Capture the cell that displays the provided text and extract its (X, Y) central coordinate. 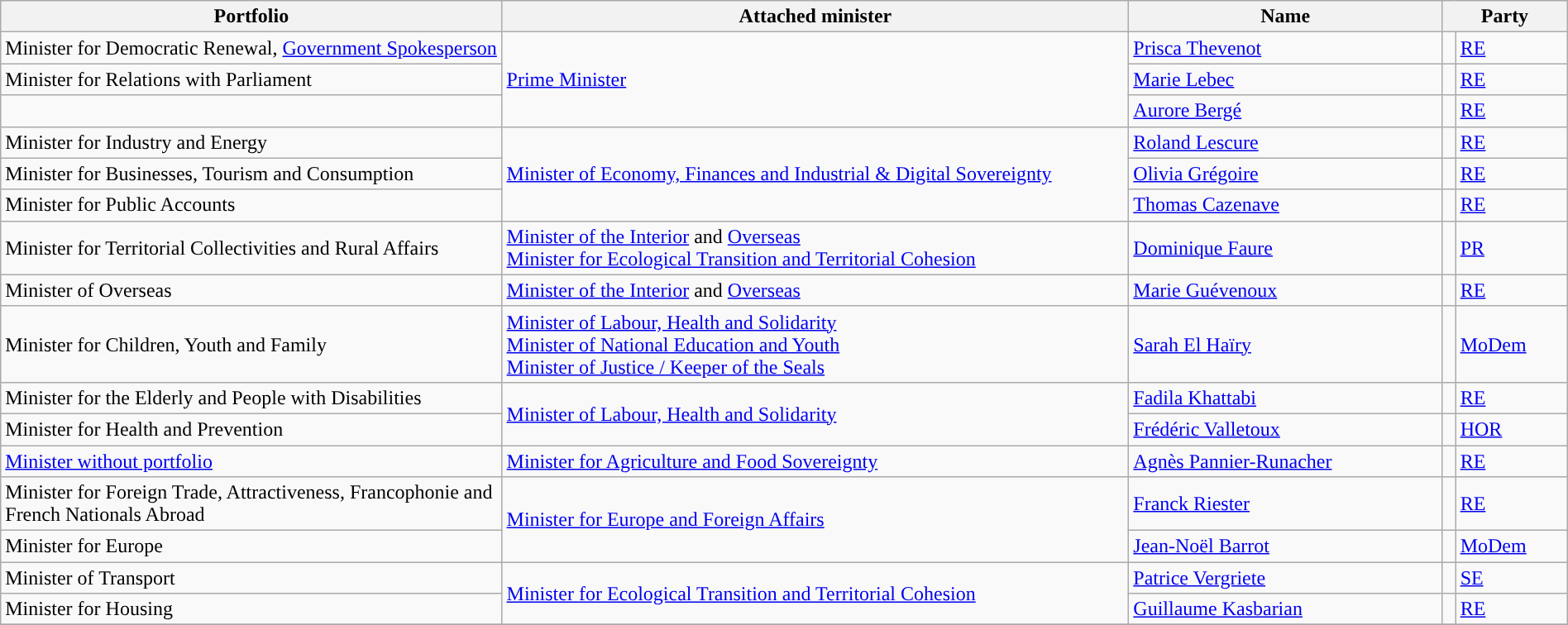
Prime Minister (815, 79)
Minister for Ecological Transition and Territorial Cohesion (815, 594)
Minister for Health and Prevention (251, 429)
Minister of Overseas (251, 290)
Attached minister (815, 17)
Minister of Labour, Health and SolidarityMinister of National Education and YouthMinister of Justice / Keeper of the Seals (815, 344)
Jean-Noël Barrot (1285, 546)
Portfolio (251, 17)
Dominique Faure (1285, 248)
Agnès Pannier-Runacher (1285, 460)
Minister for Agriculture and Food Sovereignty (815, 460)
Aurore Bergé (1285, 111)
Minister for Europe and Foreign Affairs (815, 519)
Minister for Businesses, Tourism and Consumption (251, 174)
SE (1512, 578)
Minister for Children, Youth and Family (251, 344)
Minister for Industry and Energy (251, 142)
Minister of the Interior and OverseasMinister for Ecological Transition and Territorial Cohesion (815, 248)
Minister for Democratic Renewal, Government Spokesperson (251, 48)
Minister for the Elderly and People with Disabilities (251, 398)
PR (1512, 248)
Roland Lescure (1285, 142)
Thomas Cazenave (1285, 205)
Minister of Economy, Finances and Industrial & Digital Sovereignty (815, 174)
Minister for Territorial Collectivities and Rural Affairs (251, 248)
Minister for Housing (251, 609)
Minister of Transport (251, 578)
Minister of the Interior and Overseas (815, 290)
Minister for Europe (251, 546)
Fadila Khattabi (1285, 398)
Party (1505, 17)
Sarah El Haïry (1285, 344)
Olivia Grégoire (1285, 174)
Minister for Public Accounts (251, 205)
HOR (1512, 429)
Marie Guévenoux (1285, 290)
Name (1285, 17)
Frédéric Valletoux (1285, 429)
Franck Riester (1285, 504)
Prisca Thevenot (1285, 48)
Minister without portfolio (251, 460)
Patrice Vergriete (1285, 578)
Marie Lebec (1285, 79)
Minister for Relations with Parliament (251, 79)
Minister of Labour, Health and Solidarity (815, 413)
Guillaume Kasbarian (1285, 609)
Minister for Foreign Trade, Attractiveness, Francophonie and French Nationals Abroad (251, 504)
